From the cell containing the given text, extract its center point as (x, y) coordinate. 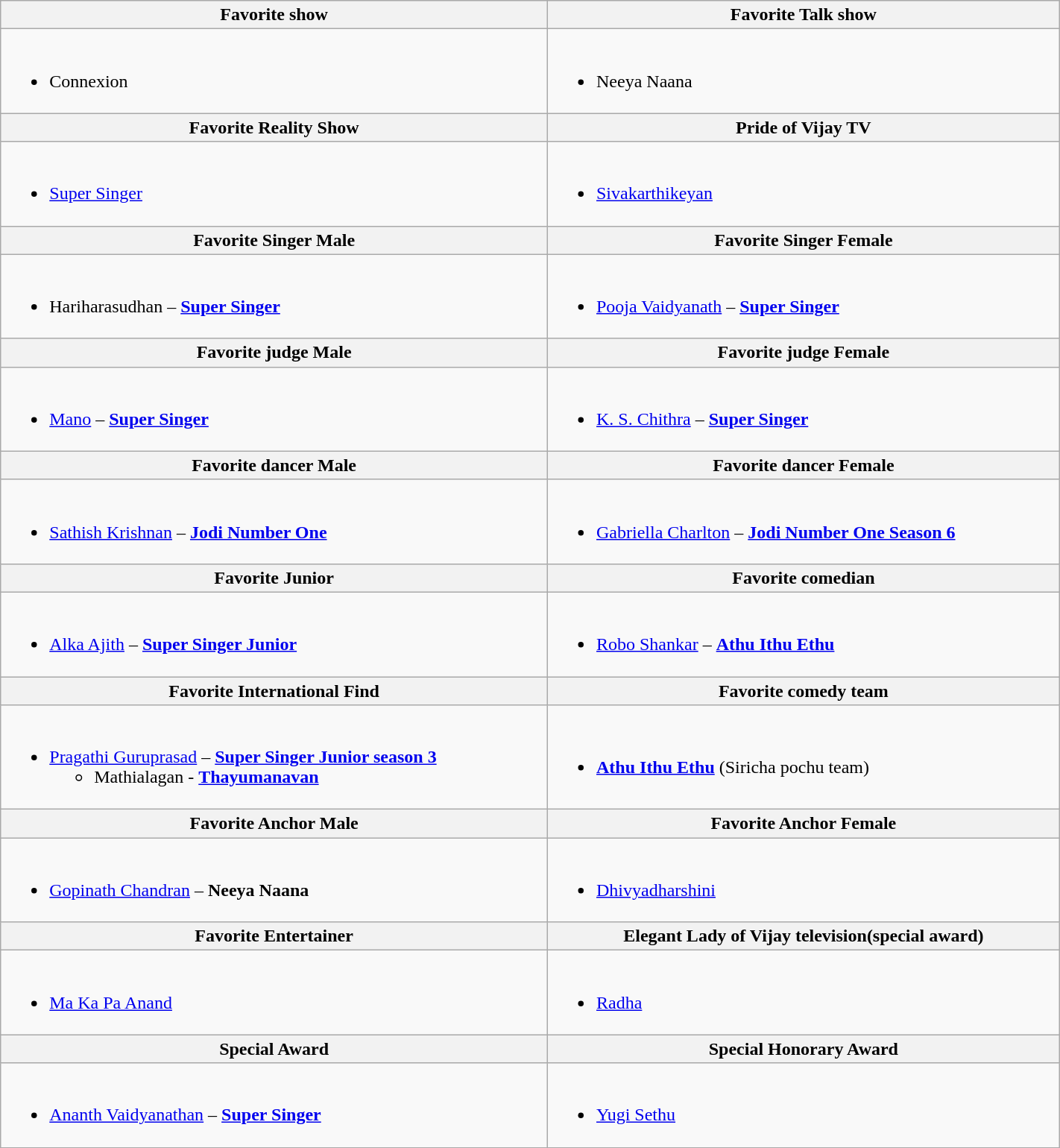
Favorite Junior (274, 578)
Sivakarthikeyan (804, 183)
Favorite dancer Male (274, 465)
Elegant Lady of Vijay television(special award) (804, 936)
Sathish Krishnan – Jodi Number One (274, 522)
Ananth Vaidyanathan – Super Singer (274, 1105)
K. S. Chithra – Super Singer (804, 409)
Robo Shankar – Athu Ithu Ethu (804, 634)
Gopinath Chandran – Neeya Naana (274, 880)
Ma Ka Pa Anand (274, 993)
Dhivyadharshini (804, 880)
Favorite show (274, 15)
Favorite Talk show (804, 15)
Special Award (274, 1049)
Pride of Vijay TV (804, 127)
Radha (804, 993)
Neeya Naana (804, 72)
Alka Ajith – Super Singer Junior (274, 634)
Super Singer (274, 183)
Connexion (274, 72)
Favorite Reality Show (274, 127)
Favorite comedian (804, 578)
Hariharasudhan – Super Singer (274, 297)
Favorite judge Female (804, 353)
Favorite Singer Female (804, 240)
Favorite judge Male (274, 353)
Favorite Singer Male (274, 240)
Pooja Vaidyanath – Super Singer (804, 297)
Special Honorary Award (804, 1049)
Favorite comedy team (804, 691)
Favorite Entertainer (274, 936)
Athu Ithu Ethu (Siricha pochu team) (804, 757)
Gabriella Charlton – Jodi Number One Season 6 (804, 522)
Favorite dancer Female (804, 465)
Favorite Anchor Female (804, 824)
Favorite Anchor Male (274, 824)
Mano – Super Singer (274, 409)
Yugi Sethu (804, 1105)
Favorite International Find (274, 691)
Pragathi Guruprasad – Super Singer Junior season 3Mathialagan - Thayumanavan (274, 757)
